Determine the (x, y) coordinate at the center of the cell enclosing the given text.  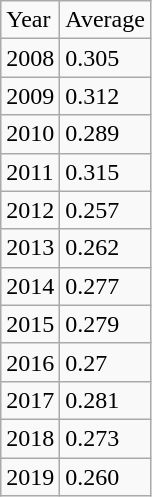
2017 (30, 400)
0.315 (106, 172)
2018 (30, 438)
2013 (30, 248)
2010 (30, 134)
2016 (30, 362)
0.262 (106, 248)
2011 (30, 172)
2019 (30, 477)
0.289 (106, 134)
2014 (30, 286)
0.260 (106, 477)
Average (106, 20)
2012 (30, 210)
0.277 (106, 286)
0.279 (106, 324)
0.312 (106, 96)
0.27 (106, 362)
0.257 (106, 210)
0.281 (106, 400)
2009 (30, 96)
2008 (30, 58)
2015 (30, 324)
Year (30, 20)
0.273 (106, 438)
0.305 (106, 58)
